Pinpoint the cell where the given text exists, returning its [x, y] midpoint coordinate. 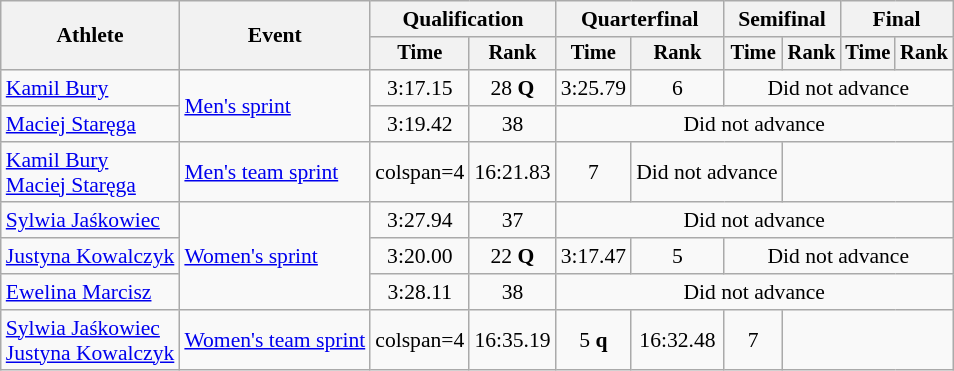
3:19.42 [420, 124]
37 [512, 221]
Athlete [90, 36]
3:25.79 [594, 88]
Men's sprint [274, 106]
22 Q [512, 256]
6 [678, 88]
5 [678, 256]
3:20.00 [420, 256]
3:17.47 [594, 256]
Quarterfinal [640, 19]
Sylwia Jaśkowiec [90, 221]
Ewelina Marcisz [90, 292]
Sylwia JaśkowiecJustyna Kowalczyk [90, 340]
3:28.11 [420, 292]
Semifinal [782, 19]
3:17.15 [420, 88]
16:32.48 [678, 340]
16:35.19 [512, 340]
Men's team sprint [274, 172]
Maciej Staręga [90, 124]
Women's team sprint [274, 340]
16:21.83 [512, 172]
Kamil BuryMaciej Staręga [90, 172]
3:27.94 [420, 221]
5 q [594, 340]
Women's sprint [274, 256]
28 Q [512, 88]
Event [274, 36]
Justyna Kowalczyk [90, 256]
Kamil Bury [90, 88]
Final [896, 19]
Qualification [462, 19]
